Detect which cell encompasses the target text, then output its [X, Y] center coordinate. 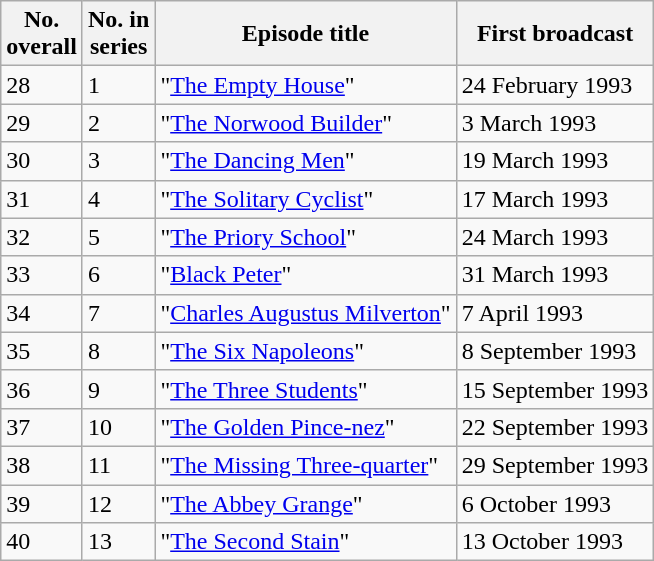
22 September 1993 [555, 427]
12 [118, 503]
No. inseries [118, 34]
30 [42, 161]
34 [42, 313]
29 September 1993 [555, 465]
11 [118, 465]
"The Empty House" [306, 85]
"The Solitary Cyclist" [306, 199]
7 [118, 313]
First broadcast [555, 34]
39 [42, 503]
9 [118, 389]
10 [118, 427]
"The Missing Three-quarter" [306, 465]
6 October 1993 [555, 503]
"The Golden Pince-nez" [306, 427]
"The Abbey Grange" [306, 503]
35 [42, 351]
32 [42, 237]
5 [118, 237]
17 March 1993 [555, 199]
38 [42, 465]
31 [42, 199]
28 [42, 85]
2 [118, 123]
3 March 1993 [555, 123]
15 September 1993 [555, 389]
24 March 1993 [555, 237]
33 [42, 275]
"The Norwood Builder" [306, 123]
31 March 1993 [555, 275]
"The Priory School" [306, 237]
24 February 1993 [555, 85]
3 [118, 161]
13 October 1993 [555, 542]
No.overall [42, 34]
6 [118, 275]
"The Dancing Men" [306, 161]
Episode title [306, 34]
19 March 1993 [555, 161]
"Black Peter" [306, 275]
13 [118, 542]
8 September 1993 [555, 351]
7 April 1993 [555, 313]
36 [42, 389]
"The Second Stain" [306, 542]
"The Three Students" [306, 389]
29 [42, 123]
"The Six Napoleons" [306, 351]
8 [118, 351]
40 [42, 542]
"Charles Augustus Milverton" [306, 313]
1 [118, 85]
4 [118, 199]
37 [42, 427]
